Search for the cell housing the specified text and yield its (x, y) center coordinate. 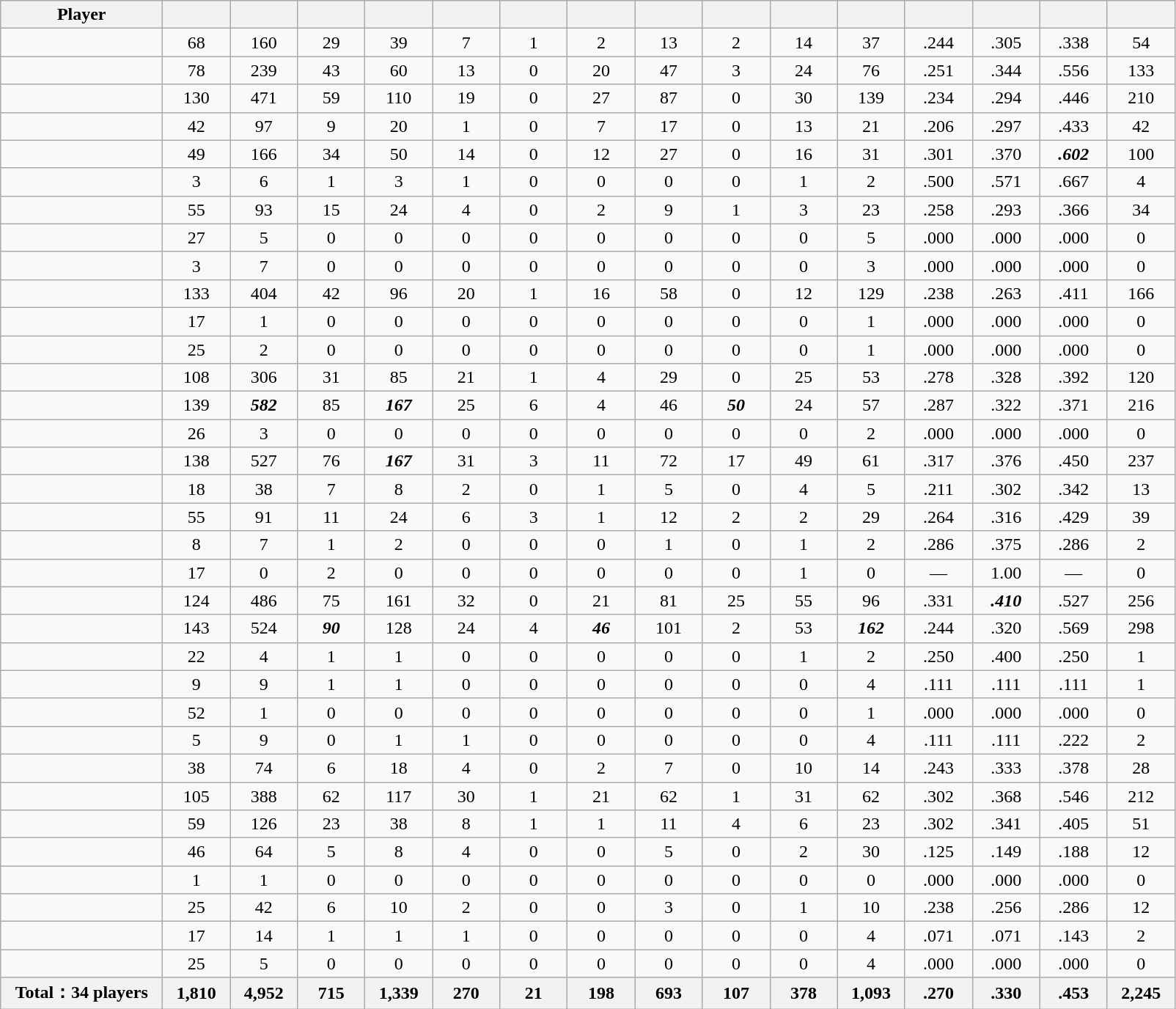
298 (1141, 628)
.400 (1006, 656)
87 (669, 98)
129 (871, 293)
74 (264, 768)
.392 (1073, 378)
.243 (938, 768)
128 (399, 628)
237 (1141, 461)
.378 (1073, 768)
524 (264, 628)
404 (264, 293)
43 (331, 70)
91 (264, 517)
471 (264, 98)
.429 (1073, 517)
216 (1141, 406)
.188 (1073, 852)
.527 (1073, 601)
.411 (1073, 293)
.569 (1073, 628)
61 (871, 461)
32 (466, 601)
.546 (1073, 796)
.368 (1006, 796)
37 (871, 43)
28 (1141, 768)
.667 (1073, 182)
60 (399, 70)
90 (331, 628)
58 (669, 293)
.453 (1073, 993)
.149 (1006, 852)
388 (264, 796)
.333 (1006, 768)
130 (196, 98)
1,093 (871, 993)
72 (669, 461)
.433 (1073, 126)
.320 (1006, 628)
.370 (1006, 154)
117 (399, 796)
22 (196, 656)
.341 (1006, 824)
105 (196, 796)
1.00 (1006, 573)
126 (264, 824)
.264 (938, 517)
.211 (938, 489)
81 (669, 601)
75 (331, 601)
.322 (1006, 406)
.410 (1006, 601)
.331 (938, 601)
210 (1141, 98)
212 (1141, 796)
.294 (1006, 98)
Player (82, 15)
4,952 (264, 993)
54 (1141, 43)
78 (196, 70)
.222 (1073, 740)
100 (1141, 154)
.251 (938, 70)
.556 (1073, 70)
68 (196, 43)
693 (669, 993)
.234 (938, 98)
582 (264, 406)
161 (399, 601)
.263 (1006, 293)
270 (466, 993)
1,810 (196, 993)
.446 (1073, 98)
.305 (1006, 43)
160 (264, 43)
.256 (1006, 908)
.206 (938, 126)
198 (601, 993)
.330 (1006, 993)
.270 (938, 993)
.500 (938, 182)
.143 (1073, 936)
306 (264, 378)
239 (264, 70)
.602 (1073, 154)
51 (1141, 824)
715 (331, 993)
.328 (1006, 378)
.278 (938, 378)
.258 (938, 210)
2,245 (1141, 993)
1,339 (399, 993)
.293 (1006, 210)
138 (196, 461)
.371 (1073, 406)
97 (264, 126)
26 (196, 433)
527 (264, 461)
Total：34 players (82, 993)
256 (1141, 601)
19 (466, 98)
.125 (938, 852)
378 (804, 993)
162 (871, 628)
.301 (938, 154)
64 (264, 852)
.450 (1073, 461)
.344 (1006, 70)
110 (399, 98)
108 (196, 378)
.317 (938, 461)
52 (196, 712)
101 (669, 628)
107 (736, 993)
.287 (938, 406)
.375 (1006, 545)
.376 (1006, 461)
.366 (1073, 210)
15 (331, 210)
.338 (1073, 43)
143 (196, 628)
57 (871, 406)
486 (264, 601)
124 (196, 601)
.405 (1073, 824)
.342 (1073, 489)
.316 (1006, 517)
.297 (1006, 126)
47 (669, 70)
93 (264, 210)
.571 (1006, 182)
120 (1141, 378)
